Locate the cell with the specified text and output its [x, y] center coordinate. 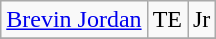
TE [167, 20]
Jr [202, 20]
Brevin Jordan [74, 20]
